Detect which cell encompasses the target text, then output its (x, y) center coordinate. 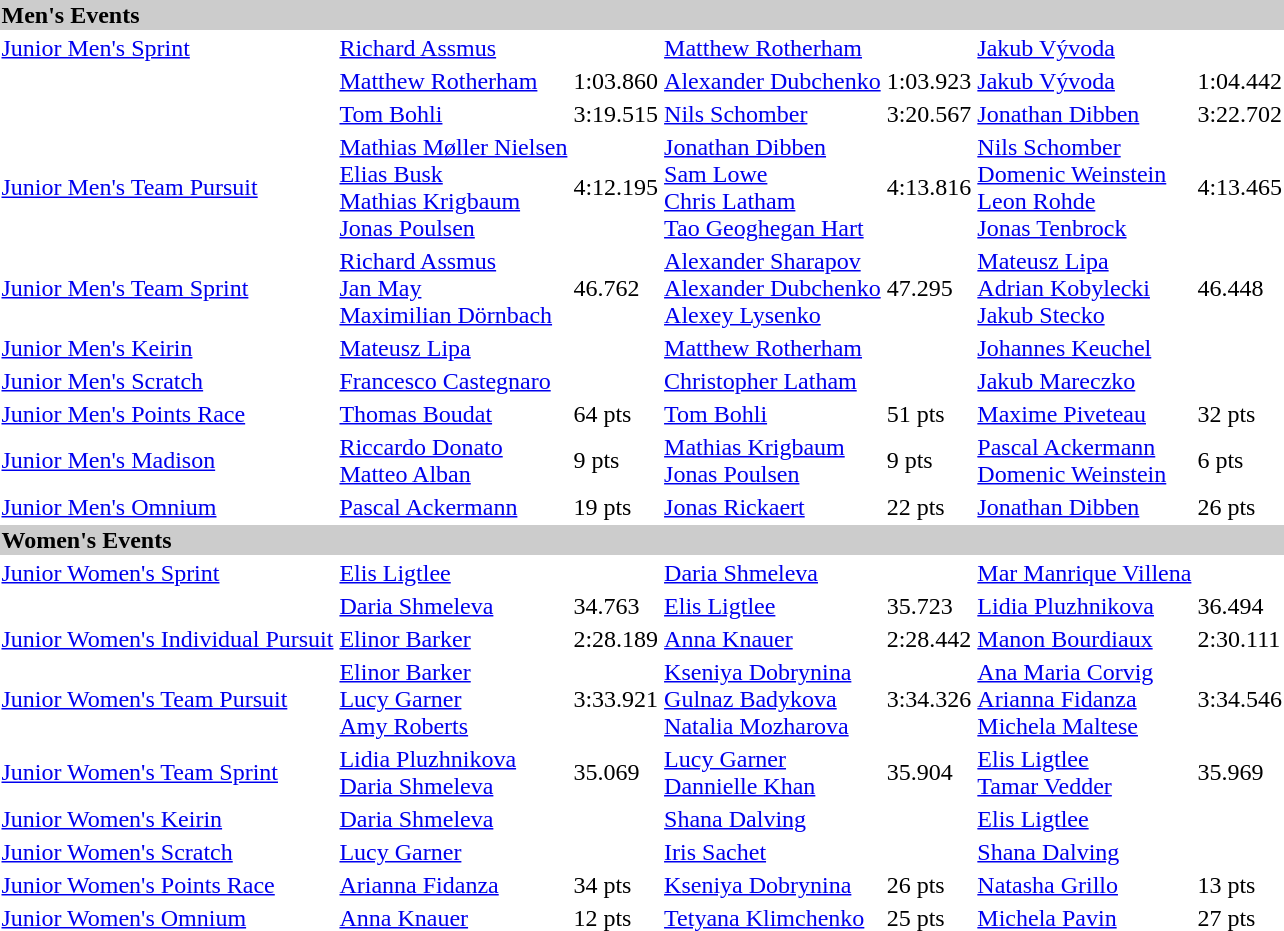
Alexander Dubchenko (773, 81)
Thomas Boudat (454, 414)
Kseniya DobryninaGulnaz BadykovaNatalia Mozharova (773, 699)
Elinor Barker (454, 639)
Nils Schomber (773, 114)
Junior Women's Keirin (168, 819)
Elis LigtleeTamar Vedder (1084, 772)
Anna Knauer (773, 639)
Junior Men's Team Sprint (168, 288)
Christopher Latham (773, 381)
6 pts (1240, 460)
34.763 (616, 606)
3:34.546 (1240, 699)
Jonas Rickaert (773, 507)
2:28.442 (929, 639)
Ana Maria CorvigArianna FidanzaMichela Maltese (1084, 699)
Johannes Keuchel (1084, 348)
Mathias Møller NielsenElias BuskMathias KrigbaumJonas Poulsen (454, 188)
Jakub Mareczko (1084, 381)
Arianna Fidanza (454, 885)
Nils SchomberDomenic WeinsteinLeon RohdeJonas Tenbrock (1084, 188)
Pascal Ackermann (454, 507)
Mateusz Lipa (454, 348)
Mateusz LipaAdrian KobyleckiJakub Stecko (1084, 288)
22 pts (929, 507)
Elinor BarkerLucy GarnerAmy Roberts (454, 699)
46.448 (1240, 288)
Iris Sachet (773, 852)
Alexander SharapovAlexander DubchenkoAlexey Lysenko (773, 288)
Riccardo DonatoMatteo Alban (454, 460)
4:13.816 (929, 188)
Lidia PluzhnikovaDaria Shmeleva (454, 772)
Junior Women's Individual Pursuit (168, 639)
3:19.515 (616, 114)
2:28.189 (616, 639)
Junior Women's Points Race (168, 885)
34 pts (616, 885)
Women's Events (642, 540)
Pascal AckermannDomenic Weinstein (1084, 460)
Junior Men's Omnium (168, 507)
2:30.111 (1240, 639)
Junior Women's Scratch (168, 852)
13 pts (1240, 885)
3:34.326 (929, 699)
Mar Manrique Villena (1084, 573)
3:20.567 (929, 114)
19 pts (616, 507)
Natasha Grillo (1084, 885)
Maxime Piveteau (1084, 414)
32 pts (1240, 414)
Lucy GarnerDannielle Khan (773, 772)
Richard Assmus (454, 48)
4:13.465 (1240, 188)
47.295 (929, 288)
Mathias KrigbaumJonas Poulsen (773, 460)
Lucy Garner (454, 852)
3:33.921 (616, 699)
4:12.195 (616, 188)
Junior Men's Points Race (168, 414)
1:03.860 (616, 81)
Richard AssmusJan MayMaximilian Dörnbach (454, 288)
Junior Men's Team Pursuit (168, 188)
Junior Men's Keirin (168, 348)
35.904 (929, 772)
35.069 (616, 772)
64 pts (616, 414)
Lidia Pluzhnikova (1084, 606)
Junior Men's Madison (168, 460)
Junior Women's Team Pursuit (168, 699)
Junior Men's Scratch (168, 381)
36.494 (1240, 606)
46.762 (616, 288)
35.969 (1240, 772)
Kseniya Dobrynina (773, 885)
51 pts (929, 414)
Men's Events (642, 15)
1:04.442 (1240, 81)
35.723 (929, 606)
Jonathan Dibben Sam Lowe Chris LathamTao Geoghegan Hart (773, 188)
Junior Men's Sprint (168, 48)
Manon Bourdiaux (1084, 639)
1:03.923 (929, 81)
Francesco Castegnaro (454, 381)
3:22.702 (1240, 114)
Junior Women's Team Sprint (168, 772)
Junior Women's Sprint (168, 573)
